Extract the [x, y] coordinate from the center of the cell holding the provided text.  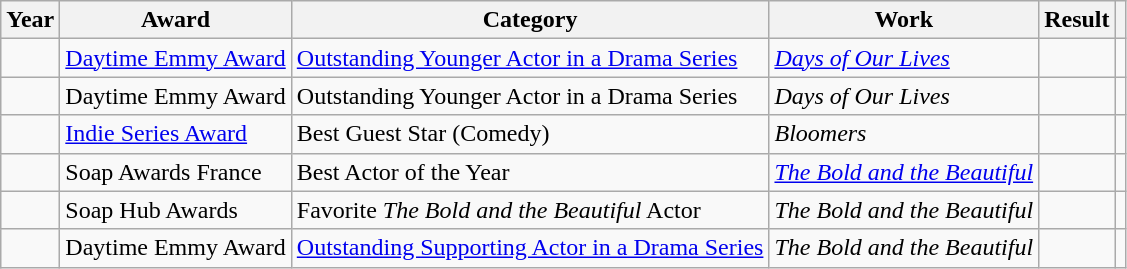
Best Actor of the Year [530, 172]
Favorite The Bold and the Beautiful Actor [530, 210]
Bloomers [904, 134]
Category [530, 20]
Best Guest Star (Comedy) [530, 134]
Soap Hub Awards [176, 210]
Year [30, 20]
Work [904, 20]
Outstanding Supporting Actor in a Drama Series [530, 248]
Result [1077, 20]
Soap Awards France [176, 172]
Award [176, 20]
Indie Series Award [176, 134]
